Determine the (X, Y) coordinate at the center of the cell enclosing the given text.  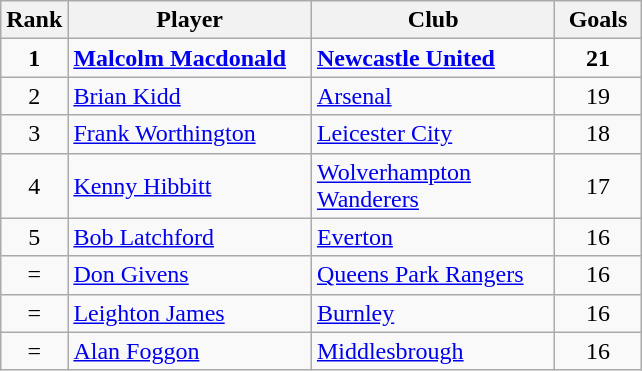
Arsenal (433, 96)
Everton (433, 237)
19 (598, 96)
Malcolm Macdonald (190, 58)
17 (598, 186)
Newcastle United (433, 58)
21 (598, 58)
Player (190, 20)
Club (433, 20)
Middlesbrough (433, 351)
Kenny Hibbitt (190, 186)
Leicester City (433, 134)
Leighton James (190, 313)
Alan Foggon (190, 351)
2 (34, 96)
18 (598, 134)
3 (34, 134)
Queens Park Rangers (433, 275)
Don Givens (190, 275)
4 (34, 186)
Goals (598, 20)
Bob Latchford (190, 237)
Frank Worthington (190, 134)
Wolverhampton Wanderers (433, 186)
1 (34, 58)
Burnley (433, 313)
Rank (34, 20)
Brian Kidd (190, 96)
5 (34, 237)
